Output the (x, y) coordinate of the center of the cell containing the given text.  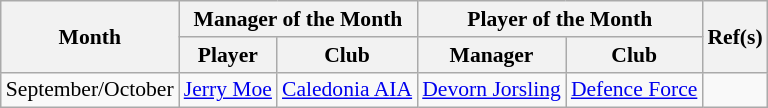
Ref(s) (734, 36)
Jerry Moe (228, 90)
Caledonia AIA (347, 90)
Defence Force (634, 90)
Manager of the Month (298, 19)
Month (90, 36)
Manager (492, 55)
Player of the Month (560, 19)
Player (228, 55)
September/October (90, 90)
Devorn Jorsling (492, 90)
